Return (x, y) of the center of cell containing provided text 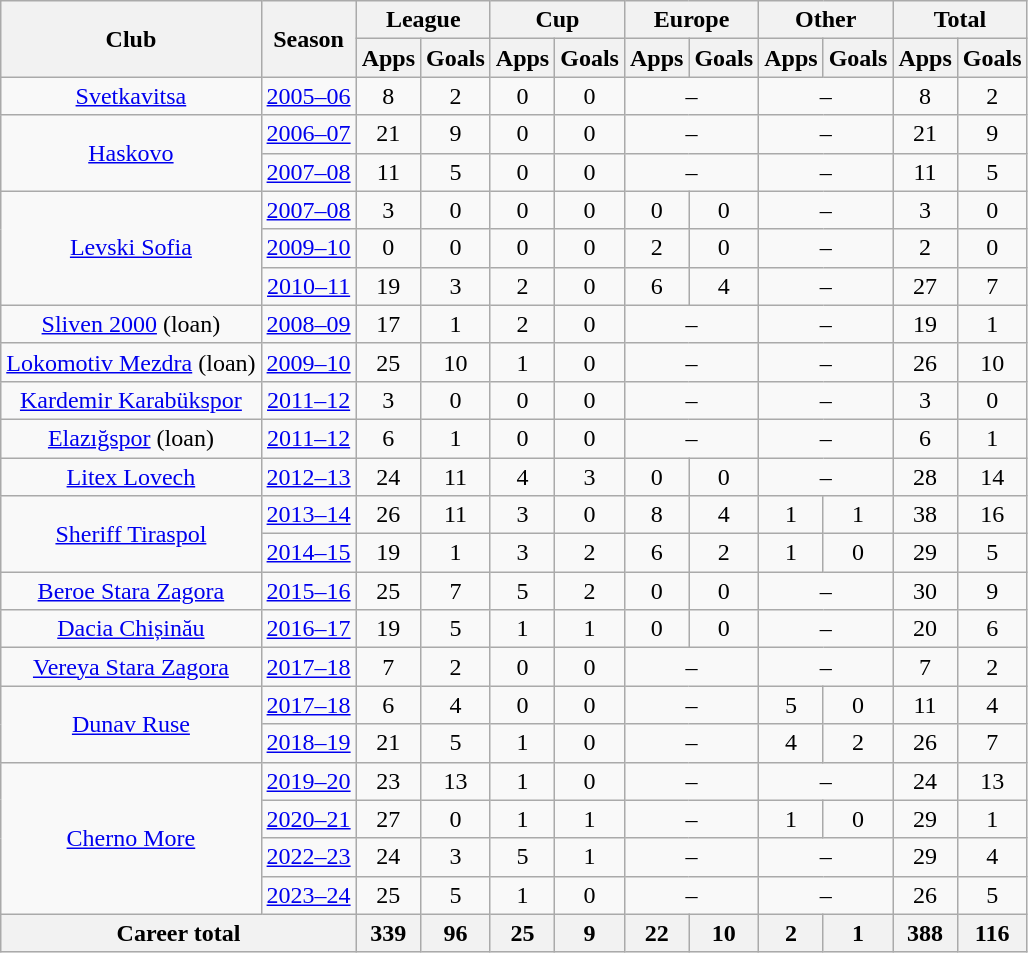
388 (925, 933)
2014–15 (308, 553)
22 (656, 933)
2013–14 (308, 515)
2019–20 (308, 781)
Elazığspor (loan) (131, 438)
2008–09 (308, 324)
Sheriff Tiraspol (131, 534)
Career total (178, 933)
17 (388, 324)
Vereya Stara Zagora (131, 667)
Season (308, 39)
Levski Sofia (131, 248)
Svetkavitsa (131, 96)
2006–07 (308, 134)
Beroe Stara Zagora (131, 591)
Europe (691, 20)
2016–17 (308, 629)
2005–06 (308, 96)
Kardemir Karabükspor (131, 400)
2015–16 (308, 591)
16 (992, 515)
38 (925, 515)
30 (925, 591)
Dacia Chișinău (131, 629)
2010–11 (308, 286)
Other (826, 20)
2023–24 (308, 895)
28 (925, 477)
2022–23 (308, 857)
116 (992, 933)
Total (960, 20)
Haskovo (131, 153)
2012–13 (308, 477)
Dunav Ruse (131, 724)
Club (131, 39)
Cup (557, 20)
League (423, 20)
Lokomotiv Mezdra (loan) (131, 362)
339 (388, 933)
2018–19 (308, 743)
Cherno More (131, 838)
Sliven 2000 (loan) (131, 324)
96 (456, 933)
23 (388, 781)
2020–21 (308, 819)
Litex Lovech (131, 477)
20 (925, 629)
14 (992, 477)
